Scan for the cell matching the given text and deliver its [X, Y] coordinate at center. 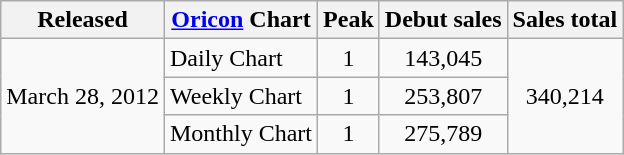
Weekly Chart [240, 96]
340,214 [565, 96]
Oricon Chart [240, 20]
275,789 [443, 134]
143,045 [443, 58]
Debut sales [443, 20]
Sales total [565, 20]
253,807 [443, 96]
Released [83, 20]
March 28, 2012 [83, 96]
Daily Chart [240, 58]
Peak [349, 20]
Monthly Chart [240, 134]
